Determine the (x, y) coordinate at the center of the cell enclosing the given text.  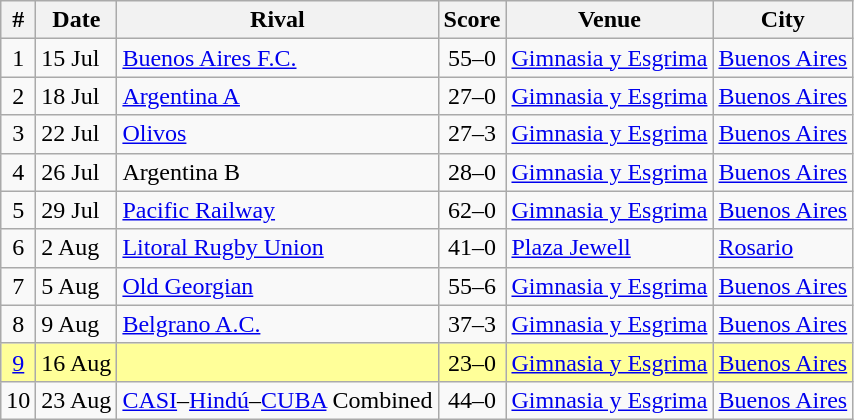
Rosario (783, 248)
2 (18, 96)
18 Jul (76, 96)
City (783, 20)
55–6 (472, 286)
4 (18, 172)
Argentina B (278, 172)
# (18, 20)
9 (18, 362)
16 Aug (76, 362)
5 (18, 210)
Pacific Railway (278, 210)
23 Aug (76, 400)
28–0 (472, 172)
Date (76, 20)
Buenos Aires F.C. (278, 58)
27–0 (472, 96)
Venue (610, 20)
62–0 (472, 210)
29 Jul (76, 210)
Rival (278, 20)
10 (18, 400)
26 Jul (76, 172)
37–3 (472, 324)
23–0 (472, 362)
Argentina A (278, 96)
27–3 (472, 134)
6 (18, 248)
9 Aug (76, 324)
7 (18, 286)
5 Aug (76, 286)
3 (18, 134)
55–0 (472, 58)
CASI–Hindú–CUBA Combined (278, 400)
Score (472, 20)
22 Jul (76, 134)
2 Aug (76, 248)
44–0 (472, 400)
Old Georgian (278, 286)
8 (18, 324)
Olivos (278, 134)
Plaza Jewell (610, 248)
Litoral Rugby Union (278, 248)
Belgrano A.C. (278, 324)
1 (18, 58)
15 Jul (76, 58)
41–0 (472, 248)
